Search for the cell housing the specified text and yield its (x, y) center coordinate. 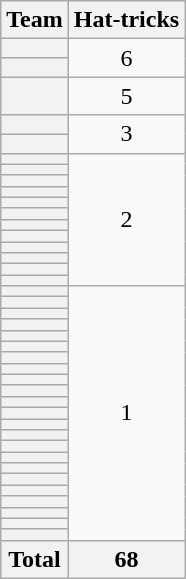
2 (126, 220)
6 (126, 58)
5 (126, 96)
68 (126, 559)
3 (126, 134)
Hat-tricks (126, 20)
1 (126, 413)
Team (35, 20)
Total (35, 559)
